Provide the (x, y) coordinate of the cell's center where the given text is located.  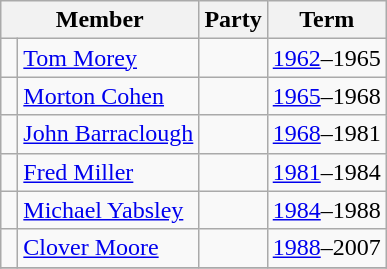
Term (326, 20)
Member (100, 20)
Clover Moore (108, 248)
1962–1965 (326, 58)
John Barraclough (108, 134)
1988–2007 (326, 248)
Morton Cohen (108, 96)
Fred Miller (108, 172)
1981–1984 (326, 172)
Party (233, 20)
1965–1968 (326, 96)
1968–1981 (326, 134)
1984–1988 (326, 210)
Michael Yabsley (108, 210)
Tom Morey (108, 58)
